Search for the cell housing the specified text and yield its (x, y) center coordinate. 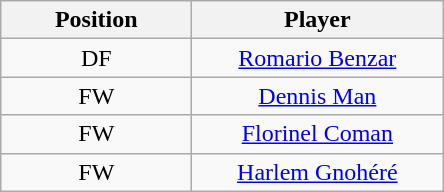
DF (96, 58)
Dennis Man (318, 96)
Player (318, 20)
Florinel Coman (318, 134)
Position (96, 20)
Romario Benzar (318, 58)
Harlem Gnohéré (318, 172)
